Provide the [X, Y] coordinate of the cell's center where the given text is located.  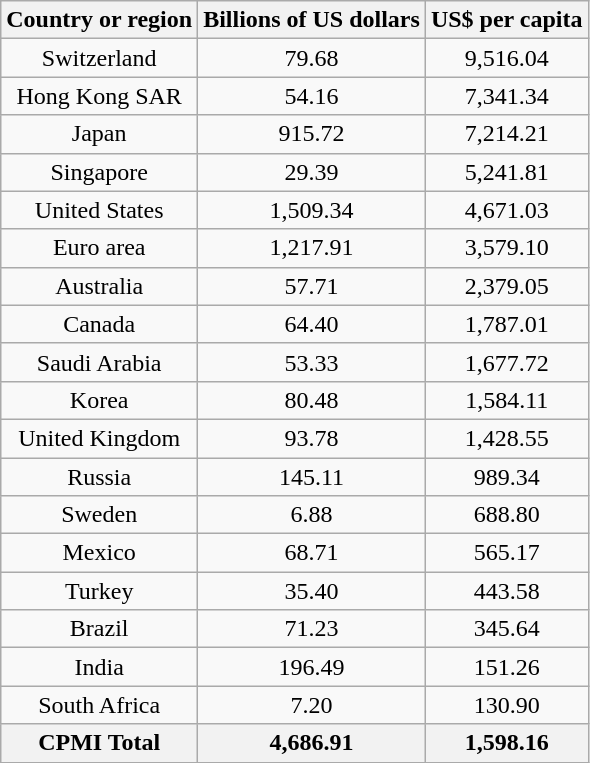
345.64 [506, 629]
6.88 [312, 515]
7,341.34 [506, 96]
145.11 [312, 477]
1,217.91 [312, 248]
443.58 [506, 591]
1,428.55 [506, 438]
Hong Kong SAR [100, 96]
79.68 [312, 58]
Euro area [100, 248]
Australia [100, 286]
5,241.81 [506, 172]
151.26 [506, 667]
7.20 [312, 705]
United States [100, 210]
64.40 [312, 324]
United Kingdom [100, 438]
India [100, 667]
1,598.16 [506, 743]
688.80 [506, 515]
South Africa [100, 705]
Sweden [100, 515]
915.72 [312, 134]
Billions of US dollars [312, 20]
93.78 [312, 438]
4,686.91 [312, 743]
1,509.34 [312, 210]
57.71 [312, 286]
7,214.21 [506, 134]
80.48 [312, 400]
Singapore [100, 172]
Saudi Arabia [100, 362]
54.16 [312, 96]
35.40 [312, 591]
Turkey [100, 591]
Country or region [100, 20]
196.49 [312, 667]
68.71 [312, 553]
US$ per capita [506, 20]
1,584.11 [506, 400]
Korea [100, 400]
4,671.03 [506, 210]
CPMI Total [100, 743]
Canada [100, 324]
989.34 [506, 477]
29.39 [312, 172]
1,787.01 [506, 324]
3,579.10 [506, 248]
Brazil [100, 629]
565.17 [506, 553]
9,516.04 [506, 58]
Switzerland [100, 58]
130.90 [506, 705]
Japan [100, 134]
53.33 [312, 362]
Mexico [100, 553]
1,677.72 [506, 362]
Russia [100, 477]
2,379.05 [506, 286]
71.23 [312, 629]
